From the cell containing the given text, extract its center point as [X, Y] coordinate. 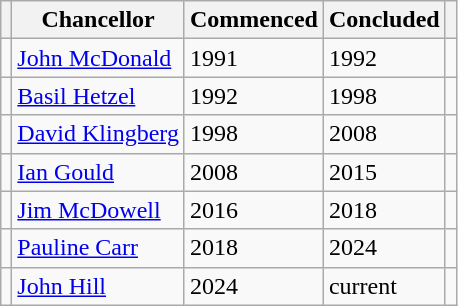
John McDonald [98, 58]
Jim McDowell [98, 210]
Basil Hetzel [98, 96]
David Klingberg [98, 134]
John Hill [98, 286]
Ian Gould [98, 172]
current [384, 286]
Concluded [384, 20]
Commenced [254, 20]
Pauline Carr [98, 248]
1991 [254, 58]
2016 [254, 210]
2015 [384, 172]
Chancellor [98, 20]
